For the text-containing cell, return its midpoint in [X, Y] coordinate format. 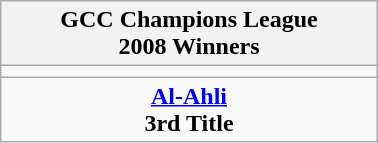
GCC Champions League 2008 Winners [189, 34]
Al-Ahli3rd Title [189, 110]
